Capture the cell that displays the provided text and extract its (X, Y) central coordinate. 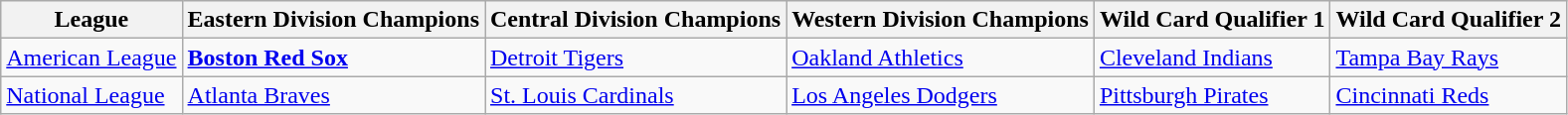
Cleveland Indians (1212, 57)
National League (91, 95)
Eastern Division Champions (333, 20)
Atlanta Braves (333, 95)
Tampa Bay Rays (1449, 57)
Central Division Champions (636, 20)
Wild Card Qualifier 1 (1212, 20)
Oakland Athletics (941, 57)
League (91, 20)
Pittsburgh Pirates (1212, 95)
Detroit Tigers (636, 57)
American League (91, 57)
Boston Red Sox (333, 57)
St. Louis Cardinals (636, 95)
Cincinnati Reds (1449, 95)
Wild Card Qualifier 2 (1449, 20)
Western Division Champions (941, 20)
Los Angeles Dodgers (941, 95)
